Provide the [X, Y] coordinate of the cell's center where the given text is located.  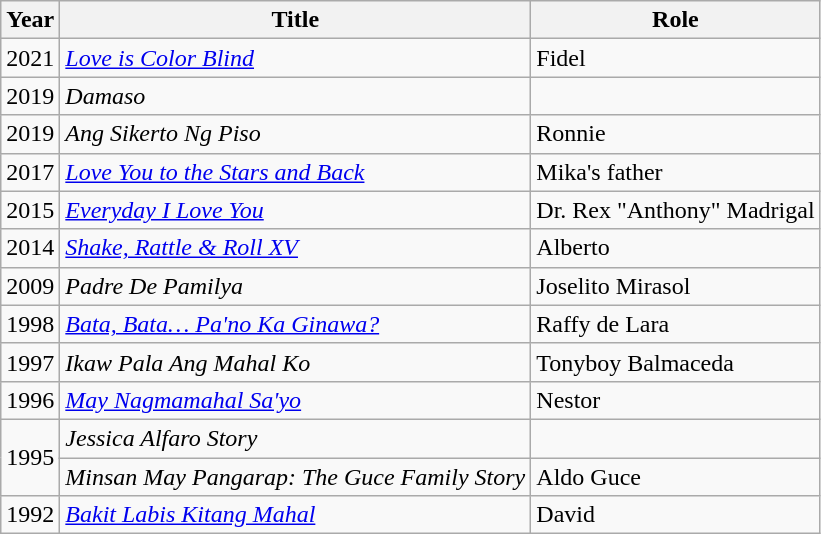
1998 [30, 324]
1992 [30, 515]
Padre De Pamilya [296, 286]
2017 [30, 172]
Love You to the Stars and Back [296, 172]
Title [296, 20]
1995 [30, 457]
Jessica Alfaro Story [296, 438]
2009 [30, 286]
2021 [30, 58]
Mika's father [676, 172]
Dr. Rex "Anthony" Madrigal [676, 210]
1996 [30, 400]
Nestor [676, 400]
David [676, 515]
Joselito Mirasol [676, 286]
Role [676, 20]
Everyday I Love You [296, 210]
Ikaw Pala Ang Mahal Ko [296, 362]
1997 [30, 362]
Ronnie [676, 134]
Love is Color Blind [296, 58]
Aldo Guce [676, 477]
Raffy de Lara [676, 324]
Bata, Bata… Pa'no Ka Ginawa? [296, 324]
Minsan May Pangarap: The Guce Family Story [296, 477]
Shake, Rattle & Roll XV [296, 248]
Tonyboy Balmaceda [676, 362]
Alberto [676, 248]
2015 [30, 210]
Ang Sikerto Ng Piso [296, 134]
Year [30, 20]
Bakit Labis Kitang Mahal [296, 515]
May Nagmamahal Sa'yo [296, 400]
Fidel [676, 58]
2014 [30, 248]
Damaso [296, 96]
